Return the [x, y] coordinate for the center point of the cell that contains the specified text.  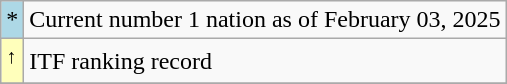
↑ [12, 62]
Current number 1 nation as of February 03, 2025 [265, 20]
ITF ranking record [265, 62]
* [12, 20]
